Identify which cell holds the provided text, then report its [X, Y] central coordinate. 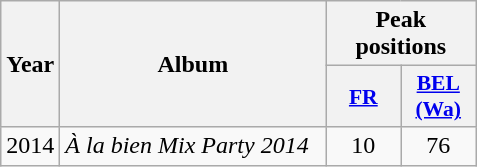
76 [438, 146]
2014 [30, 146]
10 [364, 146]
Peak positions [401, 34]
Year [30, 64]
FR [364, 96]
Album [193, 64]
À la bien Mix Party 2014 [193, 146]
BEL (Wa) [438, 96]
